From the cell containing the given text, extract its center point as [X, Y] coordinate. 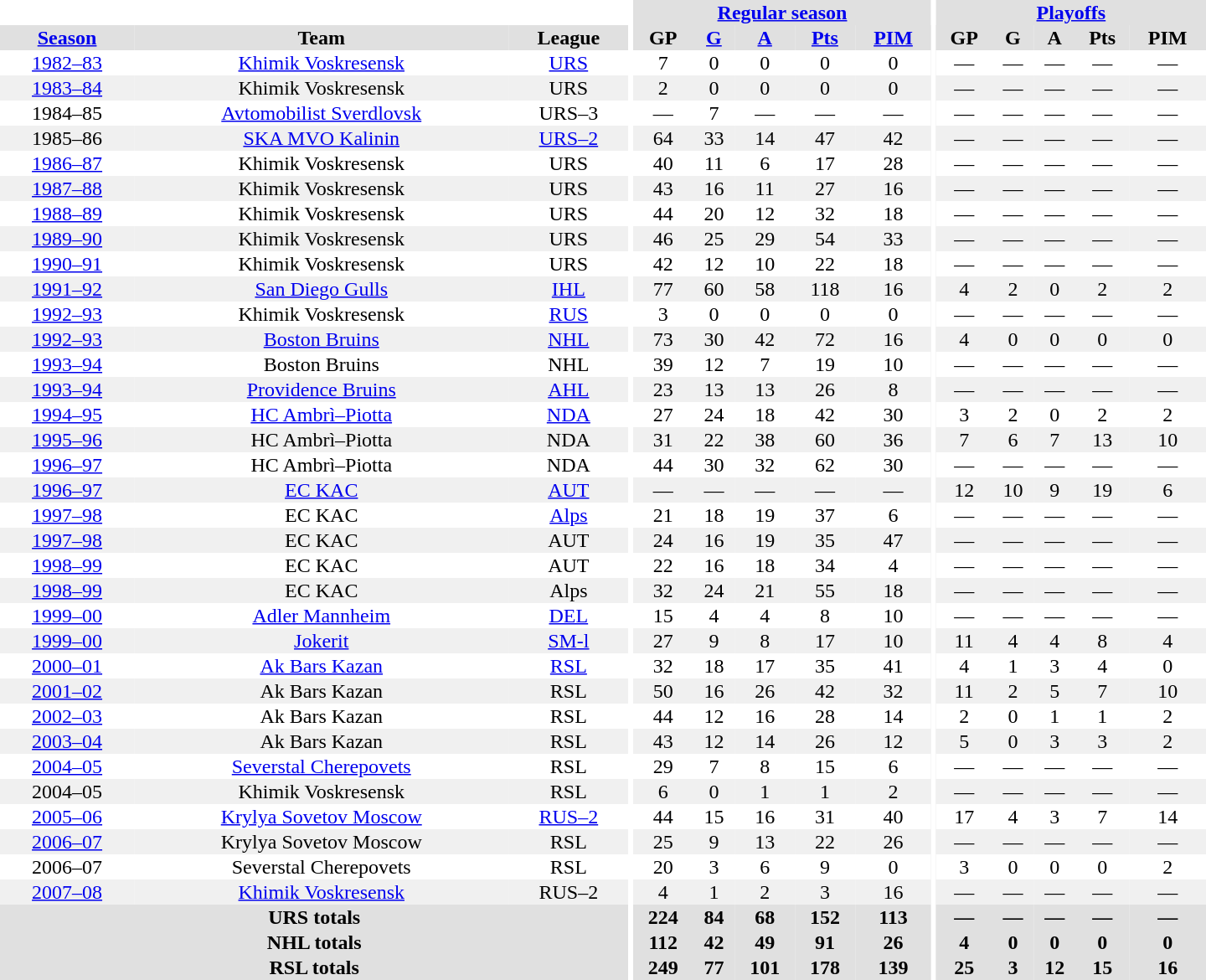
1984–85 [67, 113]
72 [825, 339]
224 [663, 917]
Playoffs [1071, 13]
73 [663, 339]
1991–92 [67, 289]
URS–2 [568, 138]
1994–95 [67, 415]
46 [663, 239]
IHL [568, 289]
249 [663, 967]
118 [825, 289]
2001–02 [67, 691]
23 [663, 389]
54 [825, 239]
37 [825, 515]
1989–90 [67, 239]
1982–83 [67, 63]
RSL totals [314, 967]
68 [765, 917]
Adler Mannheim [322, 616]
139 [893, 967]
113 [893, 917]
URS totals [314, 917]
NHL totals [314, 942]
URS–3 [568, 113]
41 [893, 666]
50 [663, 691]
38 [765, 440]
62 [825, 465]
1985–86 [67, 138]
2002–03 [67, 716]
AHL [568, 389]
39 [663, 364]
SM-l [568, 641]
Jokerit [322, 641]
San Diego Gulls [322, 289]
112 [663, 942]
RUS [568, 314]
178 [825, 967]
1986–87 [67, 163]
101 [765, 967]
1983–84 [67, 88]
Providence Bruins [322, 389]
League [568, 38]
36 [893, 440]
2005–06 [67, 817]
DEL [568, 616]
1995–96 [67, 440]
34 [825, 565]
58 [765, 289]
64 [663, 138]
2007–08 [67, 892]
84 [714, 917]
55 [825, 591]
Avtomobilist Sverdlovsk [322, 113]
Season [67, 38]
49 [765, 942]
152 [825, 917]
2000–01 [67, 666]
1987–88 [67, 188]
SKA MVO Kalinin [322, 138]
91 [825, 942]
1990–91 [67, 264]
Team [322, 38]
2003–04 [67, 741]
1988–89 [67, 214]
Regular season [782, 13]
